For the text-containing cell, return its midpoint in (x, y) coordinate format. 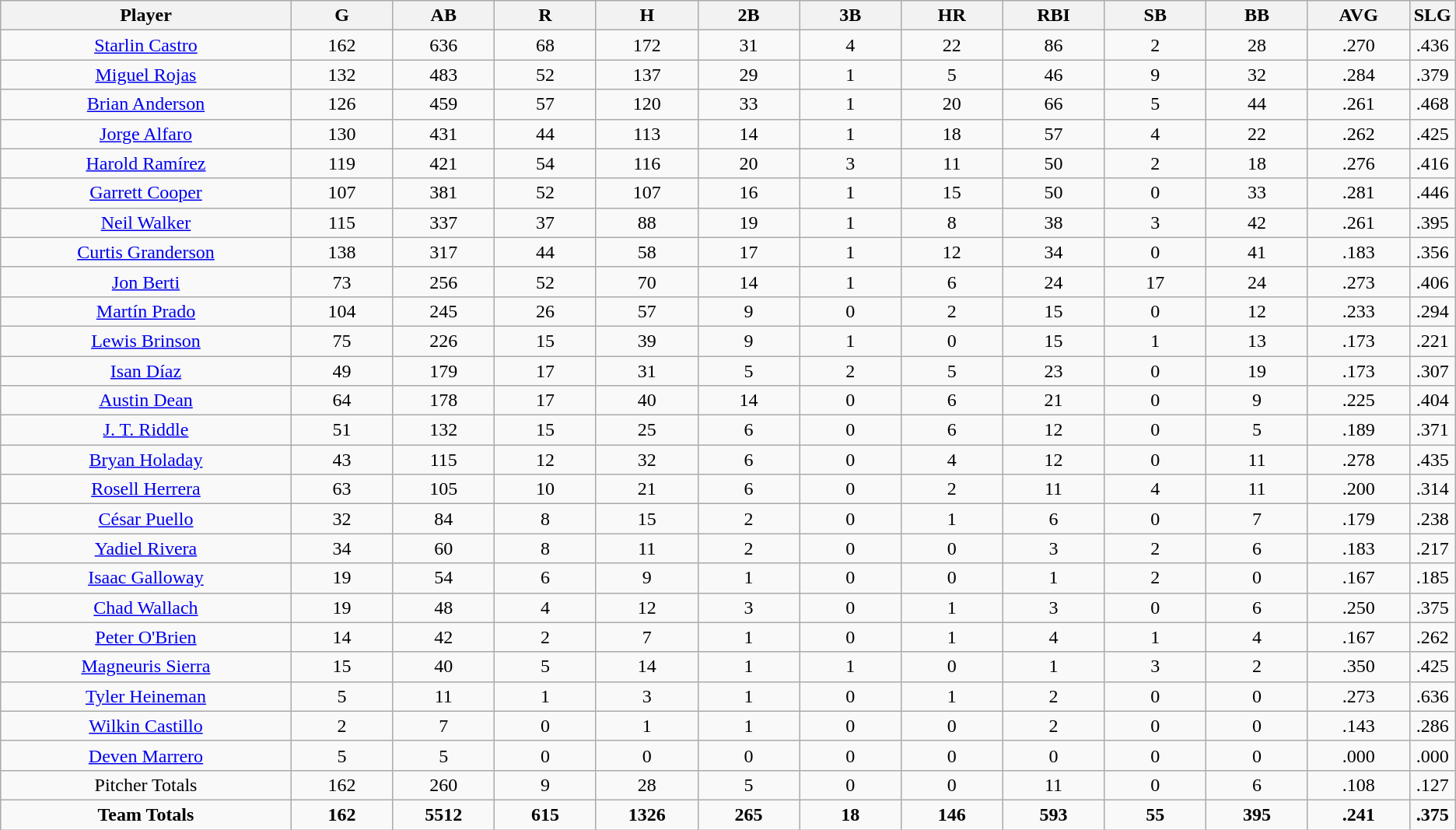
49 (342, 371)
Deven Marrero (146, 755)
615 (546, 814)
3B (851, 16)
.221 (1433, 341)
26 (546, 311)
.435 (1433, 460)
260 (443, 785)
113 (647, 134)
G (342, 16)
Bryan Holaday (146, 460)
39 (647, 341)
.276 (1358, 163)
Team Totals (146, 814)
48 (443, 608)
119 (342, 163)
.636 (1433, 696)
Tyler Heineman (146, 696)
256 (443, 282)
.270 (1358, 45)
178 (443, 401)
Jorge Alfaro (146, 134)
68 (546, 45)
.356 (1433, 252)
Curtis Granderson (146, 252)
265 (748, 814)
.371 (1433, 430)
137 (647, 75)
RBI (1053, 16)
.238 (1433, 519)
146 (952, 814)
SB (1156, 16)
120 (647, 104)
Miguel Rojas (146, 75)
Jon Berti (146, 282)
Martín Prado (146, 311)
.281 (1358, 193)
66 (1053, 104)
.278 (1358, 460)
46 (1053, 75)
86 (1053, 45)
116 (647, 163)
317 (443, 252)
Magneuris Sierra (146, 667)
138 (342, 252)
130 (342, 134)
70 (647, 282)
BB (1257, 16)
.307 (1433, 371)
.127 (1433, 785)
60 (443, 548)
43 (342, 460)
172 (647, 45)
Player (146, 16)
.189 (1358, 430)
Chad Wallach (146, 608)
75 (342, 341)
.286 (1433, 726)
29 (748, 75)
.200 (1358, 489)
593 (1053, 814)
.179 (1358, 519)
.350 (1358, 667)
636 (443, 45)
.250 (1358, 608)
Isaac Galloway (146, 578)
Harold Ramírez (146, 163)
H (647, 16)
Austin Dean (146, 401)
55 (1156, 814)
.185 (1433, 578)
Wilkin Castillo (146, 726)
SLG (1433, 16)
J. T. Riddle (146, 430)
.406 (1433, 282)
.143 (1358, 726)
César Puello (146, 519)
226 (443, 341)
.379 (1433, 75)
.217 (1433, 548)
459 (443, 104)
Starlin Castro (146, 45)
.314 (1433, 489)
105 (443, 489)
23 (1053, 371)
483 (443, 75)
.436 (1433, 45)
126 (342, 104)
Rosell Herrera (146, 489)
.294 (1433, 311)
38 (1053, 222)
73 (342, 282)
337 (443, 222)
.395 (1433, 222)
63 (342, 489)
.446 (1433, 193)
5512 (443, 814)
16 (748, 193)
104 (342, 311)
88 (647, 222)
Peter O'Brien (146, 637)
.416 (1433, 163)
41 (1257, 252)
Isan Díaz (146, 371)
13 (1257, 341)
58 (647, 252)
381 (443, 193)
R (546, 16)
421 (443, 163)
Neil Walker (146, 222)
.241 (1358, 814)
245 (443, 311)
Yadiel Rivera (146, 548)
.225 (1358, 401)
.468 (1433, 104)
HR (952, 16)
37 (546, 222)
51 (342, 430)
Lewis Brinson (146, 341)
AB (443, 16)
10 (546, 489)
431 (443, 134)
Pitcher Totals (146, 785)
1326 (647, 814)
.108 (1358, 785)
.233 (1358, 311)
64 (342, 401)
25 (647, 430)
.284 (1358, 75)
84 (443, 519)
2B (748, 16)
179 (443, 371)
395 (1257, 814)
AVG (1358, 16)
Brian Anderson (146, 104)
.404 (1433, 401)
Garrett Cooper (146, 193)
